From the cell containing the given text, extract its center point as (x, y) coordinate. 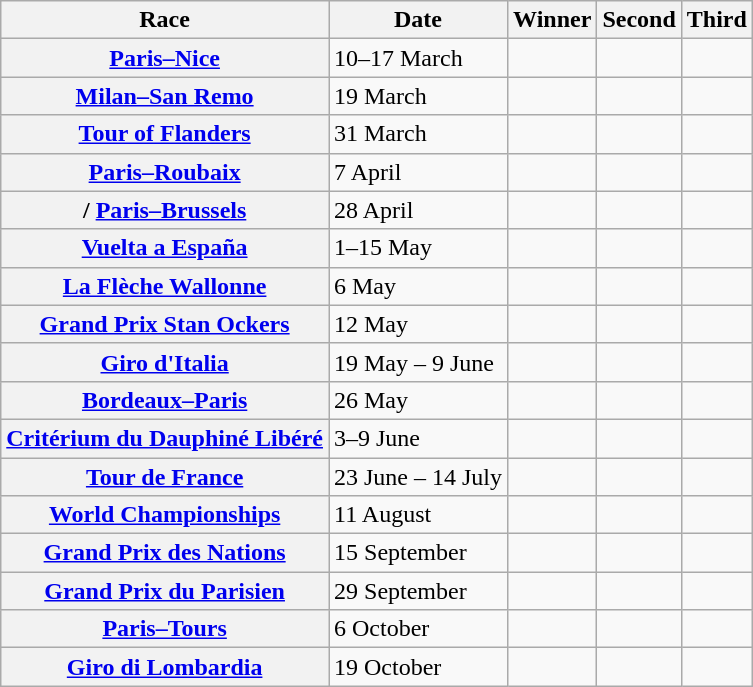
19 March (418, 96)
Winner (552, 20)
Paris–Roubaix (165, 172)
10–17 March (418, 58)
19 May – 9 June (418, 362)
7 April (418, 172)
6 May (418, 286)
Third (716, 20)
1–15 May (418, 248)
Vuelta a España (165, 248)
Giro di Lombardia (165, 667)
28 April (418, 210)
6 October (418, 629)
12 May (418, 324)
23 June – 14 July (418, 477)
31 March (418, 134)
Critérium du Dauphiné Libéré (165, 438)
Date (418, 20)
Grand Prix Stan Ockers (165, 324)
Race (165, 20)
Milan–San Remo (165, 96)
11 August (418, 515)
Second (639, 20)
World Championships (165, 515)
La Flèche Wallonne (165, 286)
Tour de France (165, 477)
Paris–Tours (165, 629)
/ Paris–Brussels (165, 210)
Grand Prix des Nations (165, 553)
15 September (418, 553)
29 September (418, 591)
3–9 June (418, 438)
Grand Prix du Parisien (165, 591)
Bordeaux–Paris (165, 400)
19 October (418, 667)
Giro d'Italia (165, 362)
Paris–Nice (165, 58)
26 May (418, 400)
Tour of Flanders (165, 134)
